Provide the [X, Y] coordinate of the cell's center where the given text is located.  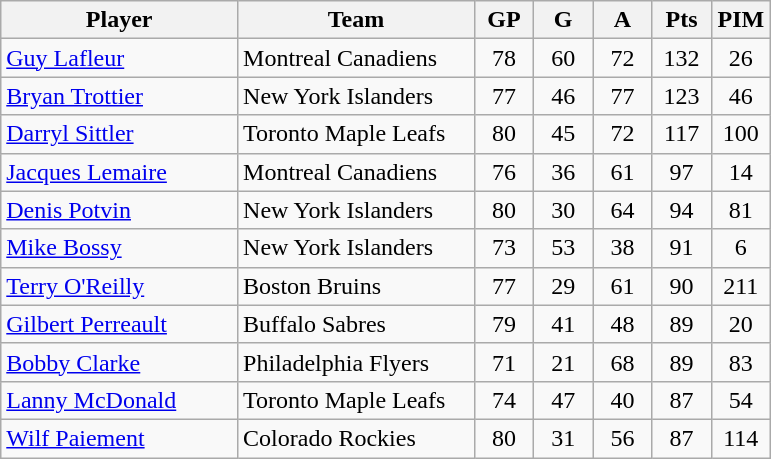
Darryl Sittler [120, 134]
48 [622, 324]
54 [740, 400]
Colorado Rockies [356, 438]
36 [564, 172]
Player [120, 20]
45 [564, 134]
117 [682, 134]
90 [682, 286]
79 [504, 324]
38 [622, 248]
211 [740, 286]
91 [682, 248]
78 [504, 58]
41 [564, 324]
30 [564, 210]
74 [504, 400]
83 [740, 362]
6 [740, 248]
Team [356, 20]
31 [564, 438]
132 [682, 58]
100 [740, 134]
PIM [740, 20]
29 [564, 286]
14 [740, 172]
Gilbert Perreault [120, 324]
Jacques Lemaire [120, 172]
47 [564, 400]
Bobby Clarke [120, 362]
64 [622, 210]
Guy Lafleur [120, 58]
56 [622, 438]
20 [740, 324]
Lanny McDonald [120, 400]
114 [740, 438]
Bryan Trottier [120, 96]
60 [564, 58]
73 [504, 248]
53 [564, 248]
21 [564, 362]
97 [682, 172]
Pts [682, 20]
26 [740, 58]
Denis Potvin [120, 210]
Wilf Paiement [120, 438]
76 [504, 172]
68 [622, 362]
Terry O'Reilly [120, 286]
Buffalo Sabres [356, 324]
A [622, 20]
71 [504, 362]
GP [504, 20]
Mike Bossy [120, 248]
Boston Bruins [356, 286]
Philadelphia Flyers [356, 362]
94 [682, 210]
123 [682, 96]
G [564, 20]
81 [740, 210]
40 [622, 400]
